For the text-containing cell, return its midpoint in [X, Y] coordinate format. 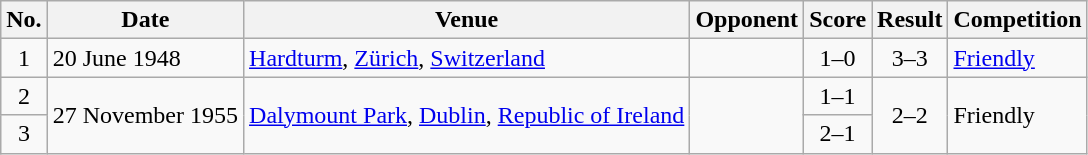
27 November 1955 [145, 115]
Dalymount Park, Dublin, Republic of Ireland [467, 115]
20 June 1948 [145, 58]
No. [24, 20]
2–2 [910, 115]
Venue [467, 20]
Date [145, 20]
Result [910, 20]
Opponent [747, 20]
Score [838, 20]
2–1 [838, 134]
1 [24, 58]
1–0 [838, 58]
Hardturm, Zürich, Switzerland [467, 58]
1–1 [838, 96]
3–3 [910, 58]
Competition [1018, 20]
3 [24, 134]
2 [24, 96]
